Provide the [x, y] coordinate of the cell's center where the given text is located.  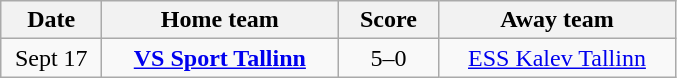
Date [52, 20]
5–0 [388, 58]
VS Sport Tallinn [220, 58]
ESS Kalev Tallinn [557, 58]
Away team [557, 20]
Home team [220, 20]
Score [388, 20]
Sept 17 [52, 58]
